Locate the cell with the specified text and output its (x, y) center coordinate. 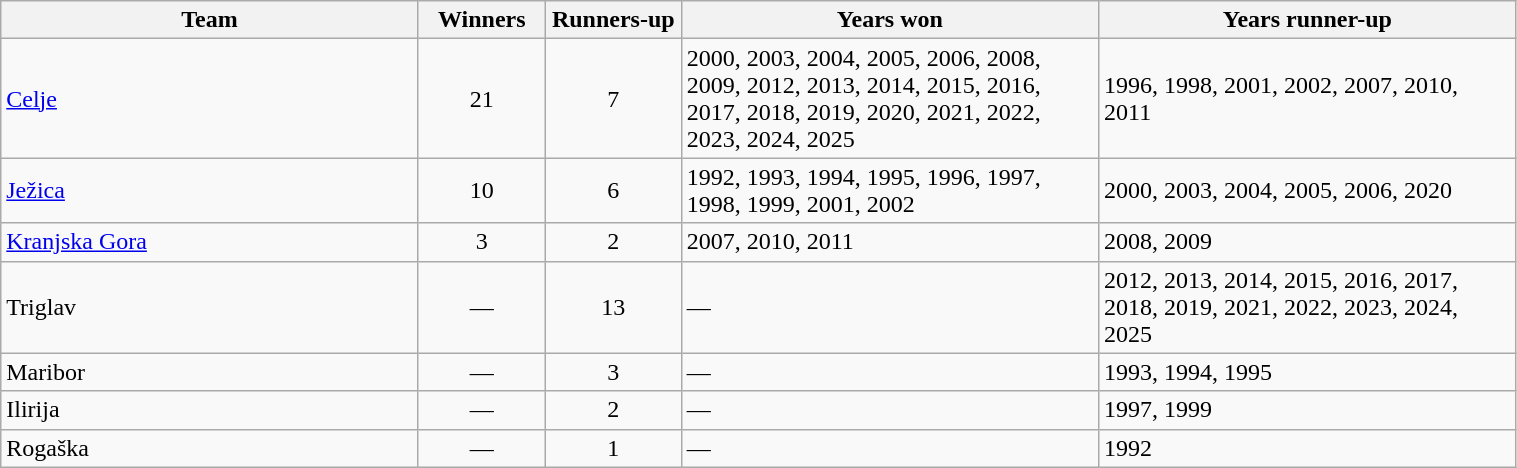
1993, 1994, 1995 (1308, 372)
Ilirija (210, 410)
Years won (890, 20)
13 (613, 307)
1997, 1999 (1308, 410)
Celje (210, 98)
7 (613, 98)
1996, 1998, 2001, 2002, 2007, 2010, 2011 (1308, 98)
Maribor (210, 372)
1992, 1993, 1994, 1995, 1996, 1997, 1998, 1999, 2001, 2002 (890, 190)
Triglav (210, 307)
Team (210, 20)
21 (482, 98)
2000, 2003, 2004, 2005, 2006, 2008, 2009, 2012, 2013, 2014, 2015, 2016, 2017, 2018, 2019, 2020, 2021, 2022, 2023, 2024, 2025 (890, 98)
2012, 2013, 2014, 2015, 2016, 2017, 2018, 2019, 2021, 2022, 2023, 2024, 2025 (1308, 307)
Runners-up (613, 20)
2007, 2010, 2011 (890, 242)
Kranjska Gora (210, 242)
Rogaška (210, 448)
1 (613, 448)
2008, 2009 (1308, 242)
6 (613, 190)
2000, 2003, 2004, 2005, 2006, 2020 (1308, 190)
Ježica (210, 190)
Winners (482, 20)
10 (482, 190)
1992 (1308, 448)
Years runner-up (1308, 20)
